Pinpoint the cell where the given text exists, returning its (x, y) midpoint coordinate. 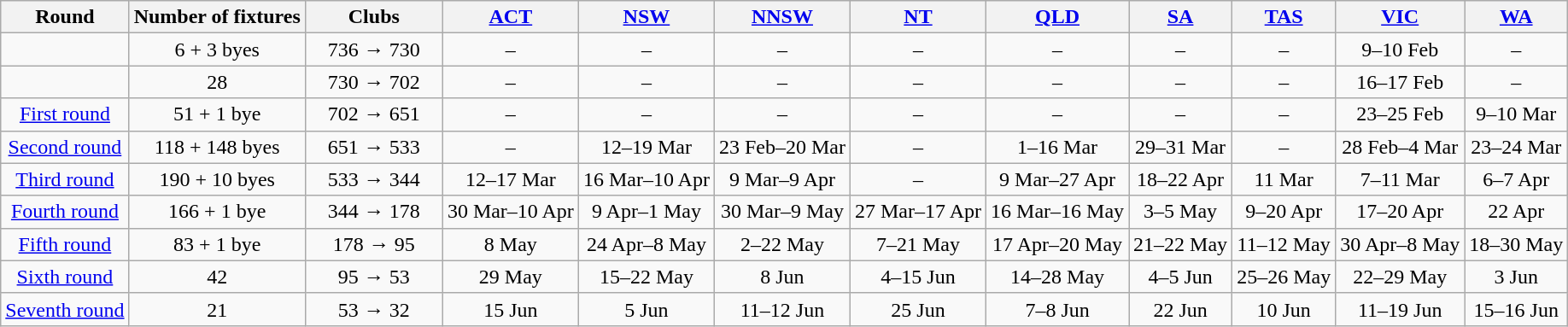
5 Jun (646, 309)
344 → 178 (374, 212)
28 (217, 82)
9 Apr–1 May (646, 212)
WA (1517, 17)
12–19 Mar (646, 147)
9–20 Apr (1284, 212)
83 + 1 bye (217, 244)
23–25 Feb (1401, 114)
42 (217, 277)
SA (1180, 17)
Third round (65, 179)
10 Jun (1284, 309)
11 Mar (1284, 179)
Seventh round (65, 309)
First round (65, 114)
51 + 1 bye (217, 114)
190 + 10 byes (217, 179)
23 Feb–20 Mar (782, 147)
651 → 533 (374, 147)
25–26 May (1284, 277)
7–8 Jun (1057, 309)
21 (217, 309)
30 Mar–9 May (782, 212)
30 Mar–10 Apr (511, 212)
166 + 1 bye (217, 212)
730 → 702 (374, 82)
22 Apr (1517, 212)
Clubs (374, 17)
14–28 May (1057, 277)
95 → 53 (374, 277)
NSW (646, 17)
16 Mar–16 May (1057, 212)
8 May (511, 244)
18–22 Apr (1180, 179)
NNSW (782, 17)
28 Feb–4 Mar (1401, 147)
8 Jun (782, 277)
24 Apr–8 May (646, 244)
533 → 344 (374, 179)
Number of fixtures (217, 17)
Sixth round (65, 277)
702 → 651 (374, 114)
15–16 Jun (1517, 309)
27 Mar–17 Apr (917, 212)
15 Jun (511, 309)
VIC (1401, 17)
30 Apr–8 May (1401, 244)
QLD (1057, 17)
25 Jun (917, 309)
16–17 Feb (1401, 82)
Fifth round (65, 244)
7–11 Mar (1401, 179)
29–31 Mar (1180, 147)
11–12 Jun (782, 309)
4–15 Jun (917, 277)
Fourth round (65, 212)
9–10 Feb (1401, 50)
22 Jun (1180, 309)
6–7 Apr (1517, 179)
21–22 May (1180, 244)
6 + 3 byes (217, 50)
22–29 May (1401, 277)
9 Mar–9 Apr (782, 179)
Round (65, 17)
7–21 May (917, 244)
4–5 Jun (1180, 277)
16 Mar–10 Apr (646, 179)
TAS (1284, 17)
15–22 May (646, 277)
12–17 Mar (511, 179)
23–24 Mar (1517, 147)
178 → 95 (374, 244)
736 → 730 (374, 50)
3–5 May (1180, 212)
17–20 Apr (1401, 212)
118 + 148 byes (217, 147)
18–30 May (1517, 244)
11–19 Jun (1401, 309)
2–22 May (782, 244)
11–12 May (1284, 244)
Second round (65, 147)
9 Mar–27 Apr (1057, 179)
53 → 32 (374, 309)
29 May (511, 277)
17 Apr–20 May (1057, 244)
9–10 Mar (1517, 114)
1–16 Mar (1057, 147)
3 Jun (1517, 277)
NT (917, 17)
ACT (511, 17)
